From the cell containing the given text, extract its center point as (x, y) coordinate. 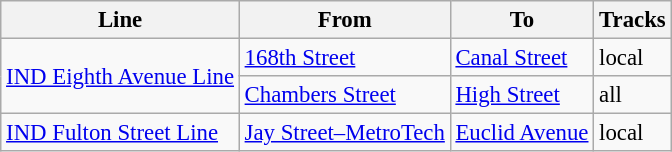
Jay Street–MetroTech (344, 133)
Euclid Avenue (522, 133)
IND Fulton Street Line (120, 133)
Line (120, 20)
Tracks (632, 20)
From (344, 20)
Chambers Street (344, 95)
Canal Street (522, 58)
High Street (522, 95)
To (522, 20)
all (632, 95)
IND Eighth Avenue Line (120, 76)
168th Street (344, 58)
